Output the [x, y] coordinate of the center of the cell containing the given text.  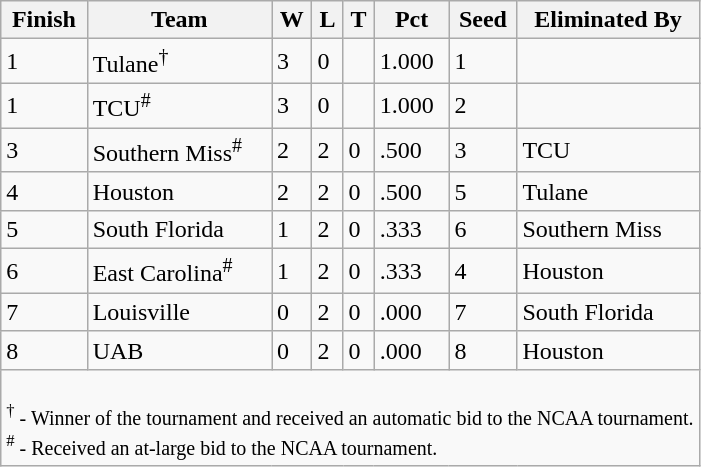
TCU [608, 150]
Finish [44, 20]
Southern Miss# [179, 150]
Eliminated By [608, 20]
UAB [179, 350]
Tulane† [179, 62]
TCU# [179, 106]
Team [179, 20]
Tulane [608, 191]
L [328, 20]
Pct [412, 20]
T [358, 20]
† - Winner of the tournament and received an automatic bid to the NCAA tournament. # - Received an at-large bid to the NCAA tournament. [350, 417]
W [292, 20]
Louisville [179, 312]
Southern Miss [608, 230]
East Carolina# [179, 272]
Seed [483, 20]
